Locate the cell with the specified text and output its (x, y) center coordinate. 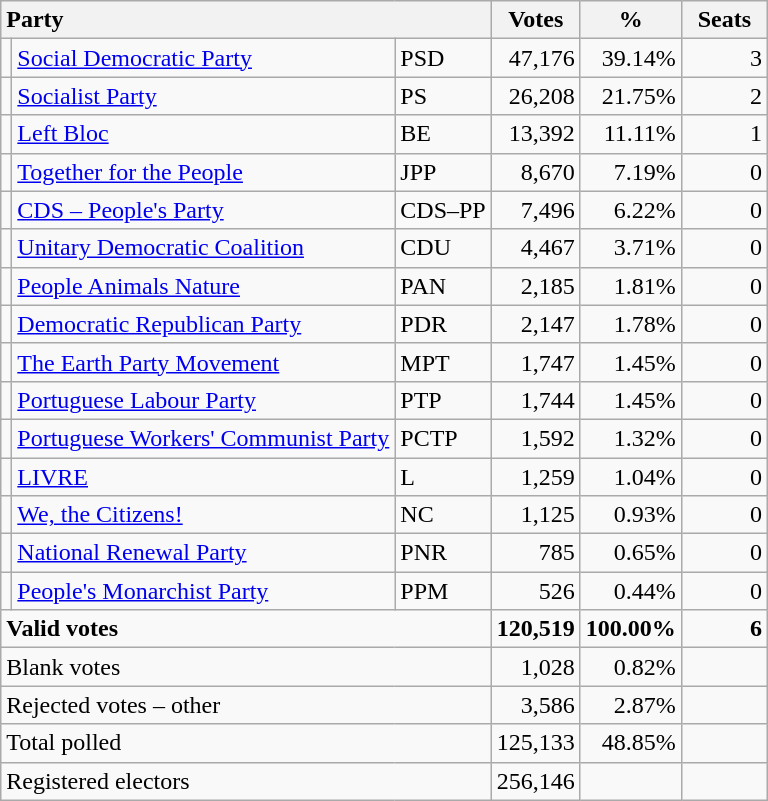
CDU (443, 248)
People's Monarchist Party (204, 591)
Portuguese Labour Party (204, 400)
PPM (443, 591)
785 (536, 553)
BE (443, 134)
0.44% (630, 591)
Socialist Party (204, 96)
We, the Citizens! (204, 515)
National Renewal Party (204, 553)
% (630, 20)
6.22% (630, 210)
PS (443, 96)
Votes (536, 20)
1,125 (536, 515)
0.65% (630, 553)
CDS–PP (443, 210)
3.71% (630, 248)
1.32% (630, 438)
MPT (443, 362)
1.78% (630, 324)
1,259 (536, 477)
1 (724, 134)
1,747 (536, 362)
100.00% (630, 629)
Valid votes (246, 629)
Party (246, 20)
PCTP (443, 438)
0.93% (630, 515)
Portuguese Workers' Communist Party (204, 438)
Social Democratic Party (204, 58)
526 (536, 591)
PAN (443, 286)
7.19% (630, 172)
NC (443, 515)
2 (724, 96)
2.87% (630, 705)
0.82% (630, 667)
3 (724, 58)
7,496 (536, 210)
Registered electors (246, 781)
L (443, 477)
1,028 (536, 667)
120,519 (536, 629)
125,133 (536, 743)
Democratic Republican Party (204, 324)
Unitary Democratic Coalition (204, 248)
4,467 (536, 248)
26,208 (536, 96)
13,392 (536, 134)
1.81% (630, 286)
LIVRE (204, 477)
48.85% (630, 743)
Left Bloc (204, 134)
39.14% (630, 58)
JPP (443, 172)
PSD (443, 58)
PTP (443, 400)
1,592 (536, 438)
21.75% (630, 96)
2,147 (536, 324)
47,176 (536, 58)
1.04% (630, 477)
Total polled (246, 743)
Together for the People (204, 172)
People Animals Nature (204, 286)
8,670 (536, 172)
Seats (724, 20)
6 (724, 629)
1,744 (536, 400)
Rejected votes – other (246, 705)
11.11% (630, 134)
3,586 (536, 705)
PNR (443, 553)
256,146 (536, 781)
2,185 (536, 286)
The Earth Party Movement (204, 362)
CDS – People's Party (204, 210)
PDR (443, 324)
Blank votes (246, 667)
